Detect which cell encompasses the target text, then output its (x, y) center coordinate. 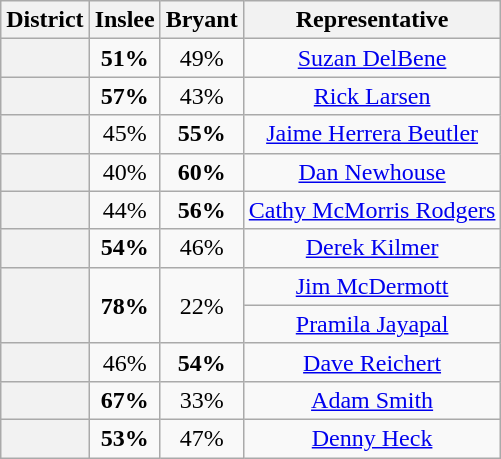
Jim McDermott (372, 286)
Rick Larsen (372, 96)
22% (202, 305)
Pramila Jayapal (372, 324)
67% (124, 400)
45% (124, 134)
District (45, 20)
78% (124, 305)
55% (202, 134)
51% (124, 58)
Derek Kilmer (372, 248)
Representative (372, 20)
40% (124, 172)
Dave Reichert (372, 362)
Cathy McMorris Rodgers (372, 210)
Inslee (124, 20)
49% (202, 58)
44% (124, 210)
Jaime Herrera Beutler (372, 134)
53% (124, 438)
47% (202, 438)
Dan Newhouse (372, 172)
Adam Smith (372, 400)
Suzan DelBene (372, 58)
Bryant (202, 20)
56% (202, 210)
33% (202, 400)
57% (124, 96)
60% (202, 172)
Denny Heck (372, 438)
43% (202, 96)
